Determine the (x, y) coordinate at the center of the cell enclosing the given text.  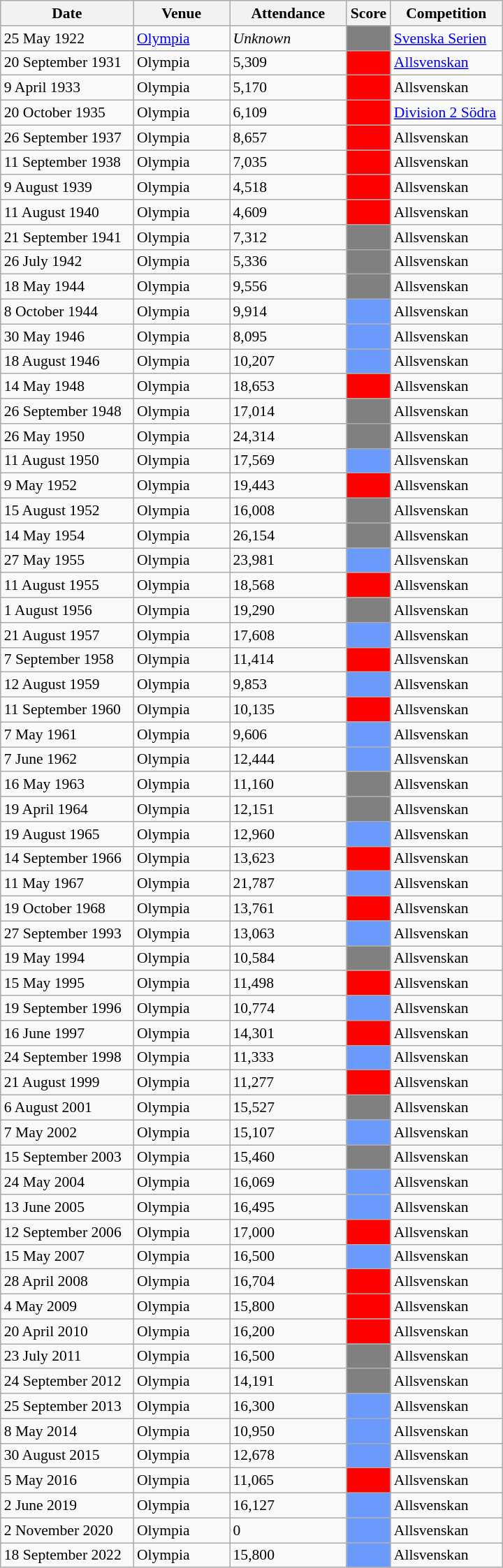
17,608 (288, 635)
15,460 (288, 1157)
Unknown (288, 38)
10,774 (288, 1008)
25 May 1922 (67, 38)
26 September 1948 (67, 411)
9,606 (288, 734)
24 May 2004 (67, 1183)
15,527 (288, 1108)
26 May 1950 (67, 436)
14 May 1954 (67, 535)
Division 2 Södra (446, 113)
30 May 1946 (67, 336)
11,498 (288, 984)
6,109 (288, 113)
11,277 (288, 1083)
7 September 1958 (67, 660)
8,657 (288, 138)
26 September 1937 (67, 138)
4 May 2009 (67, 1307)
20 April 2010 (67, 1331)
0 (288, 1530)
30 August 2015 (67, 1456)
2 November 2020 (67, 1530)
24 September 1998 (67, 1058)
6 August 2001 (67, 1108)
11 August 1940 (67, 212)
9,556 (288, 287)
18 May 1944 (67, 287)
24 September 2012 (67, 1382)
18 August 1946 (67, 362)
7 May 2002 (67, 1132)
16,495 (288, 1207)
12,151 (288, 809)
11,414 (288, 660)
20 October 1935 (67, 113)
20 September 1931 (67, 63)
Attendance (288, 13)
Competition (446, 13)
19,290 (288, 610)
13,623 (288, 859)
11 August 1950 (67, 461)
10,950 (288, 1431)
4,518 (288, 188)
28 April 2008 (67, 1282)
Score (369, 13)
17,000 (288, 1232)
21 August 1999 (67, 1083)
11 September 1938 (67, 163)
16,008 (288, 511)
15 September 2003 (67, 1157)
14 September 1966 (67, 859)
16,127 (288, 1506)
7,035 (288, 163)
7,312 (288, 237)
Svenska Serien (446, 38)
21 September 1941 (67, 237)
19,443 (288, 486)
18,568 (288, 586)
14,191 (288, 1382)
Venue (182, 13)
16 June 1997 (67, 1033)
12,444 (288, 760)
13,063 (288, 933)
11,160 (288, 785)
14,301 (288, 1033)
9,914 (288, 312)
26,154 (288, 535)
25 September 2013 (67, 1406)
7 May 1961 (67, 734)
11,065 (288, 1481)
5,336 (288, 262)
12 August 1959 (67, 685)
9,853 (288, 685)
26 July 1942 (67, 262)
24,314 (288, 436)
27 September 1993 (67, 933)
13 June 2005 (67, 1207)
23 July 2011 (67, 1356)
16,300 (288, 1406)
16 May 1963 (67, 785)
10,135 (288, 710)
15 May 2007 (67, 1257)
16,704 (288, 1282)
5,170 (288, 88)
1 August 1956 (67, 610)
8,095 (288, 336)
14 May 1948 (67, 387)
8 May 2014 (67, 1431)
17,569 (288, 461)
27 May 1955 (67, 561)
15 May 1995 (67, 984)
10,207 (288, 362)
18,653 (288, 387)
16,200 (288, 1331)
15 August 1952 (67, 511)
15,107 (288, 1132)
12,960 (288, 834)
7 June 1962 (67, 760)
2 June 2019 (67, 1506)
11 May 1967 (67, 884)
23,981 (288, 561)
11 August 1955 (67, 586)
19 October 1968 (67, 909)
19 August 1965 (67, 834)
Date (67, 13)
19 May 1994 (67, 959)
19 September 1996 (67, 1008)
19 April 1964 (67, 809)
16,069 (288, 1183)
21,787 (288, 884)
12 September 2006 (67, 1232)
9 August 1939 (67, 188)
9 April 1933 (67, 88)
4,609 (288, 212)
18 September 2022 (67, 1555)
17,014 (288, 411)
12,678 (288, 1456)
11 September 1960 (67, 710)
21 August 1957 (67, 635)
9 May 1952 (67, 486)
13,761 (288, 909)
10,584 (288, 959)
5 May 2016 (67, 1481)
8 October 1944 (67, 312)
5,309 (288, 63)
11,333 (288, 1058)
